Return the [X, Y] coordinate for the center point of the cell that contains the specified text.  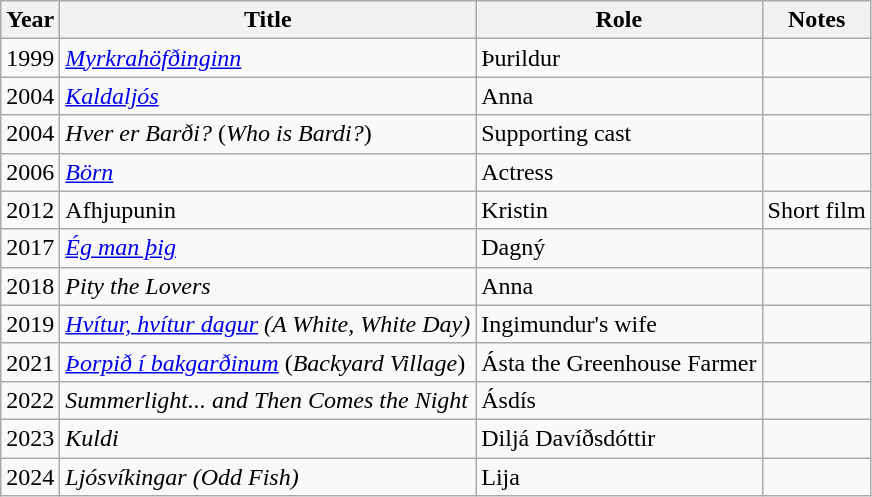
2024 [30, 477]
Short film [816, 210]
Kuldi [268, 438]
Myrkrahöfðinginn [268, 58]
2022 [30, 400]
2021 [30, 362]
Kristin [619, 210]
Hvítur, hvítur dagur (A White, White Day) [268, 324]
Notes [816, 20]
2012 [30, 210]
2023 [30, 438]
Actress [619, 172]
Supporting cast [619, 134]
Ingimundur's wife [619, 324]
Year [30, 20]
Þorpið í bakgarðinum (Backyard Village) [268, 362]
Diljá Davíðsdóttir [619, 438]
2018 [30, 286]
Ég man þig [268, 248]
2017 [30, 248]
Ljósvíkingar (Odd Fish) [268, 477]
Kaldaljós [268, 96]
1999 [30, 58]
Þurildur [619, 58]
Dagný [619, 248]
Summerlight... and Then Comes the Night [268, 400]
Title [268, 20]
Afhjupunin [268, 210]
Ásdís [619, 400]
Ásta the Greenhouse Farmer [619, 362]
Hver er Barði? (Who is Bardi?) [268, 134]
2019 [30, 324]
2006 [30, 172]
Pity the Lovers [268, 286]
Lija [619, 477]
Börn [268, 172]
Role [619, 20]
